Provide the [x, y] coordinate of the cell's center where the given text is located.  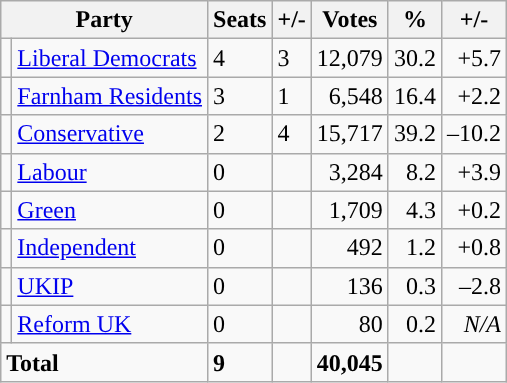
0.2 [414, 324]
Reform UK [110, 324]
Liberal Democrats [110, 58]
Farnham Residents [110, 96]
2 [240, 134]
6,548 [350, 96]
–10.2 [474, 134]
40,045 [350, 362]
15,717 [350, 134]
+2.2 [474, 96]
+3.9 [474, 172]
3,284 [350, 172]
Party [104, 20]
1.2 [414, 248]
Green [110, 210]
39.2 [414, 134]
Total [104, 362]
30.2 [414, 58]
+0.8 [474, 248]
+0.2 [474, 210]
136 [350, 286]
UKIP [110, 286]
80 [350, 324]
Conservative [110, 134]
16.4 [414, 96]
N/A [474, 324]
0.3 [414, 286]
1,709 [350, 210]
8.2 [414, 172]
% [414, 20]
492 [350, 248]
12,079 [350, 58]
+5.7 [474, 58]
Seats [240, 20]
1 [292, 96]
–2.8 [474, 286]
Votes [350, 20]
Independent [110, 248]
9 [240, 362]
4.3 [414, 210]
Labour [110, 172]
